Extract the (X, Y) coordinate from the center of the cell holding the provided text.  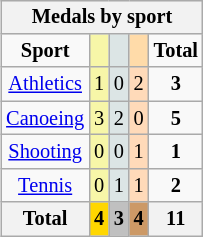
Tennis (45, 185)
Medals by sport (102, 17)
5 (176, 118)
Canoeing (45, 118)
Shooting (45, 152)
Sport (45, 51)
Athletics (45, 84)
11 (176, 219)
